Return [x, y] of the center of cell containing provided text 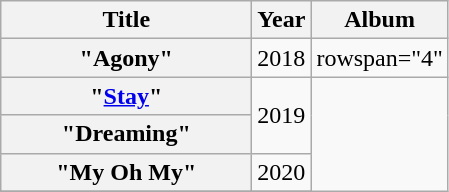
rowspan="4" [380, 58]
Album [380, 20]
2020 [282, 172]
"Agony" [126, 58]
"Stay" [126, 96]
Year [282, 20]
2018 [282, 58]
"My Oh My" [126, 172]
"Dreaming" [126, 134]
2019 [282, 115]
Title [126, 20]
